Return the (x, y) coordinate for the center point of the cell that contains the specified text.  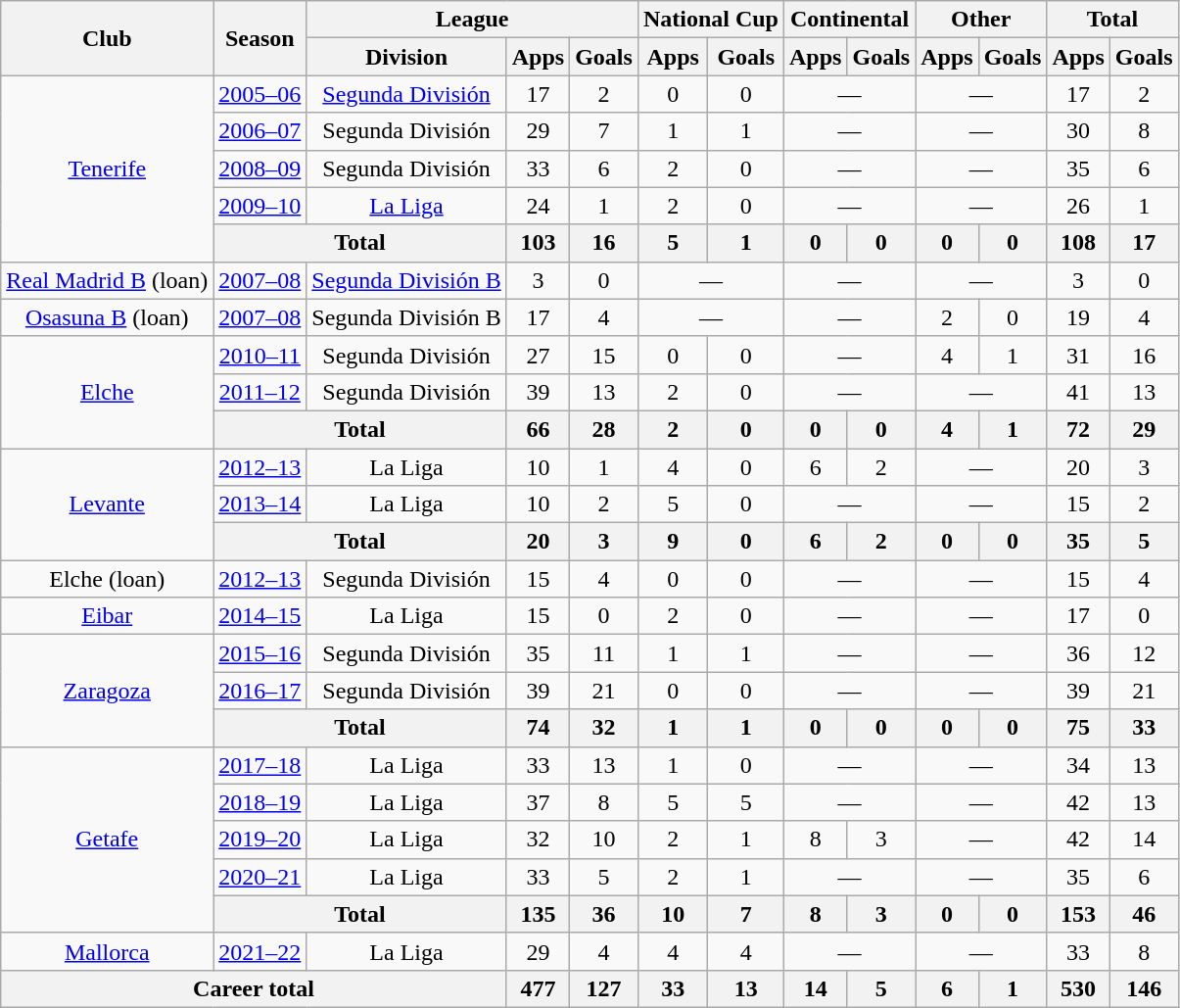
Eibar (108, 616)
2006–07 (260, 131)
127 (604, 988)
Continental (850, 20)
530 (1078, 988)
Tenerife (108, 168)
2016–17 (260, 691)
Elche (108, 392)
2008–09 (260, 168)
Real Madrid B (loan) (108, 280)
75 (1078, 728)
2010–11 (260, 355)
135 (538, 914)
108 (1078, 243)
2005–06 (260, 94)
2015–16 (260, 653)
24 (538, 206)
Career total (254, 988)
46 (1144, 914)
2014–15 (260, 616)
11 (604, 653)
66 (538, 429)
30 (1078, 131)
28 (604, 429)
Season (260, 38)
National Cup (711, 20)
103 (538, 243)
37 (538, 802)
2013–14 (260, 504)
19 (1078, 317)
146 (1144, 988)
477 (538, 988)
9 (673, 542)
Levante (108, 504)
Zaragoza (108, 691)
Mallorca (108, 951)
Elche (loan) (108, 579)
31 (1078, 355)
2021–22 (260, 951)
Getafe (108, 840)
Osasuna B (loan) (108, 317)
12 (1144, 653)
Division (406, 57)
41 (1078, 392)
Club (108, 38)
74 (538, 728)
72 (1078, 429)
27 (538, 355)
2020–21 (260, 877)
34 (1078, 765)
2011–12 (260, 392)
2018–19 (260, 802)
Other (981, 20)
153 (1078, 914)
2009–10 (260, 206)
26 (1078, 206)
2017–18 (260, 765)
2019–20 (260, 840)
League (472, 20)
